Find where the given text appears and provide that cell's center as [X, Y] coordinate. 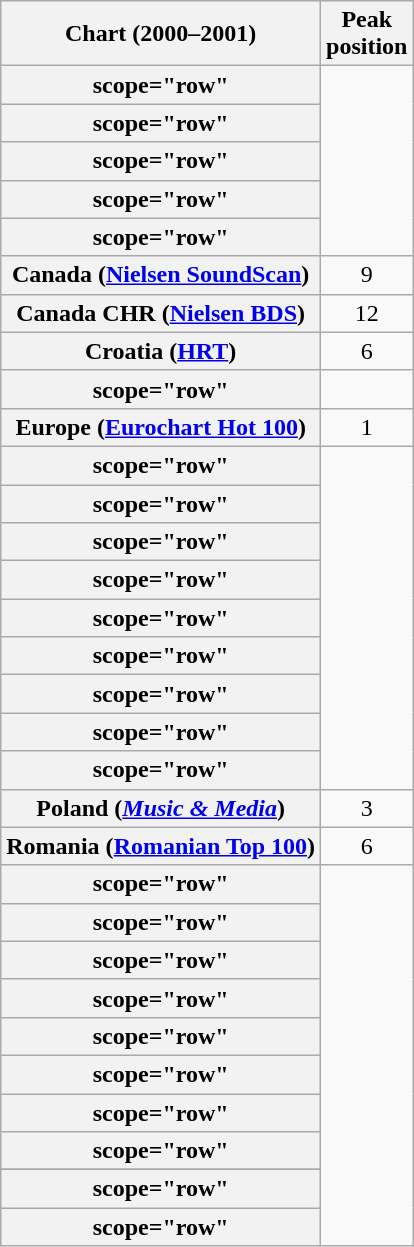
Poland (Music & Media) [161, 808]
Canada (Nielsen SoundScan) [161, 275]
Croatia (HRT) [161, 351]
Canada CHR (Nielsen BDS) [161, 313]
3 [367, 808]
Europe (Eurochart Hot 100) [161, 427]
1 [367, 427]
Peakposition [367, 34]
Chart (2000–2001) [161, 34]
9 [367, 275]
12 [367, 313]
Romania (Romanian Top 100) [161, 846]
